Output the (X, Y) coordinate of the center of the cell containing the given text.  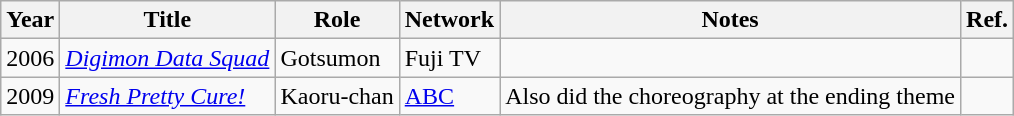
2009 (30, 96)
Also did the choreography at the ending theme (730, 96)
Network (449, 20)
Title (168, 20)
Kaoru-chan (337, 96)
Gotsumon (337, 58)
Fresh Pretty Cure! (168, 96)
Role (337, 20)
Notes (730, 20)
Fuji TV (449, 58)
ABC (449, 96)
Digimon Data Squad (168, 58)
Ref. (988, 20)
2006 (30, 58)
Year (30, 20)
